Pinpoint the cell where the given text exists, returning its [x, y] midpoint coordinate. 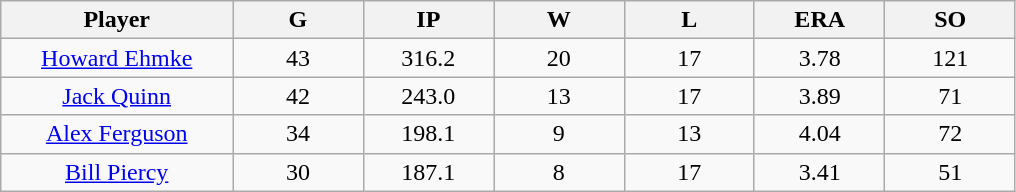
Howard Ehmke [117, 58]
ERA [819, 20]
42 [298, 96]
43 [298, 58]
51 [950, 172]
4.04 [819, 134]
30 [298, 172]
198.1 [428, 134]
Bill Piercy [117, 172]
W [559, 20]
316.2 [428, 58]
72 [950, 134]
71 [950, 96]
SO [950, 20]
187.1 [428, 172]
Alex Ferguson [117, 134]
3.41 [819, 172]
8 [559, 172]
9 [559, 134]
34 [298, 134]
L [689, 20]
20 [559, 58]
IP [428, 20]
G [298, 20]
Jack Quinn [117, 96]
Player [117, 20]
121 [950, 58]
243.0 [428, 96]
3.89 [819, 96]
3.78 [819, 58]
